Search for the cell housing the specified text and yield its [x, y] center coordinate. 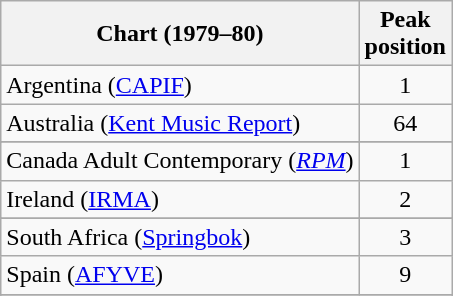
9 [405, 275]
3 [405, 237]
Canada Adult Contemporary (RPM) [180, 161]
Argentina (CAPIF) [180, 85]
Spain (AFYVE) [180, 275]
Chart (1979–80) [180, 34]
Ireland (IRMA) [180, 199]
2 [405, 199]
64 [405, 123]
Peakposition [405, 34]
South Africa (Springbok) [180, 237]
Australia (Kent Music Report) [180, 123]
